Scan for the cell matching the given text and deliver its [x, y] coordinate at center. 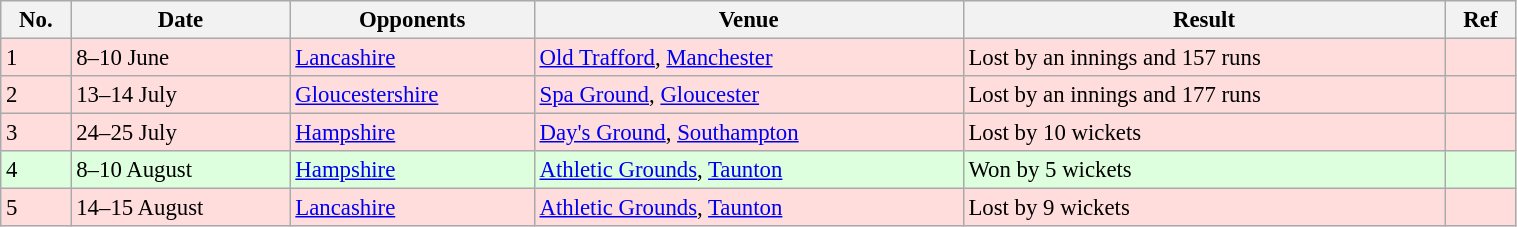
Ref [1480, 20]
5 [36, 208]
2 [36, 95]
Date [180, 20]
Result [1204, 20]
Spa Ground, Gloucester [748, 95]
Lost by an innings and 157 runs [1204, 58]
Lost by 9 wickets [1204, 208]
Venue [748, 20]
Old Trafford, Manchester [748, 58]
1 [36, 58]
8–10 June [180, 58]
3 [36, 133]
No. [36, 20]
13–14 July [180, 95]
Opponents [412, 20]
Won by 5 wickets [1204, 170]
Gloucestershire [412, 95]
Day's Ground, Southampton [748, 133]
8–10 August [180, 170]
24–25 July [180, 133]
4 [36, 170]
14–15 August [180, 208]
Lost by an innings and 177 runs [1204, 95]
Lost by 10 wickets [1204, 133]
